Locate the cell with the specified text and output its (x, y) center coordinate. 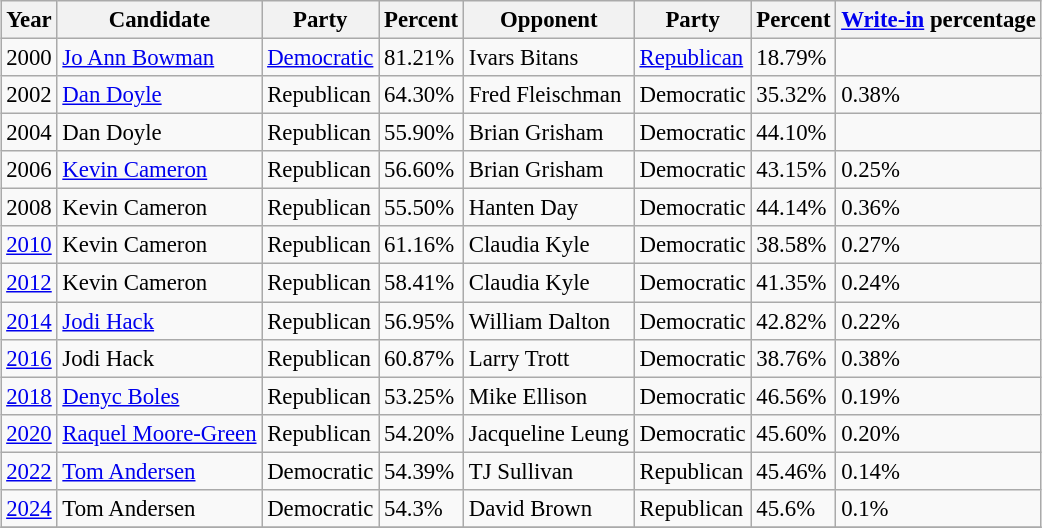
45.6% (794, 508)
2006 (29, 170)
Raquel Moore-Green (160, 433)
2016 (29, 358)
2012 (29, 283)
56.95% (422, 321)
0.36% (938, 208)
44.14% (794, 208)
0.14% (938, 471)
64.30% (422, 95)
54.39% (422, 471)
38.76% (794, 358)
54.20% (422, 433)
43.15% (794, 170)
2018 (29, 396)
0.27% (938, 245)
David Brown (550, 508)
56.60% (422, 170)
Mike Ellison (550, 396)
42.82% (794, 321)
2000 (29, 57)
0.20% (938, 433)
54.3% (422, 508)
55.50% (422, 208)
Opponent (550, 20)
53.25% (422, 396)
Jacqueline Leung (550, 433)
81.21% (422, 57)
61.16% (422, 245)
55.90% (422, 133)
18.79% (794, 57)
William Dalton (550, 321)
Denyc Boles (160, 396)
2020 (29, 433)
Write-in percentage (938, 20)
Jo Ann Bowman (160, 57)
38.58% (794, 245)
58.41% (422, 283)
TJ Sullivan (550, 471)
Larry Trott (550, 358)
2008 (29, 208)
0.19% (938, 396)
0.24% (938, 283)
46.56% (794, 396)
Hanten Day (550, 208)
45.60% (794, 433)
Candidate (160, 20)
0.22% (938, 321)
35.32% (794, 95)
2014 (29, 321)
45.46% (794, 471)
0.25% (938, 170)
Year (29, 20)
0.1% (938, 508)
2002 (29, 95)
41.35% (794, 283)
2004 (29, 133)
2024 (29, 508)
2010 (29, 245)
Fred Fleischman (550, 95)
2022 (29, 471)
44.10% (794, 133)
60.87% (422, 358)
Ivars Bitans (550, 57)
